For the text-containing cell, return its midpoint in [X, Y] coordinate format. 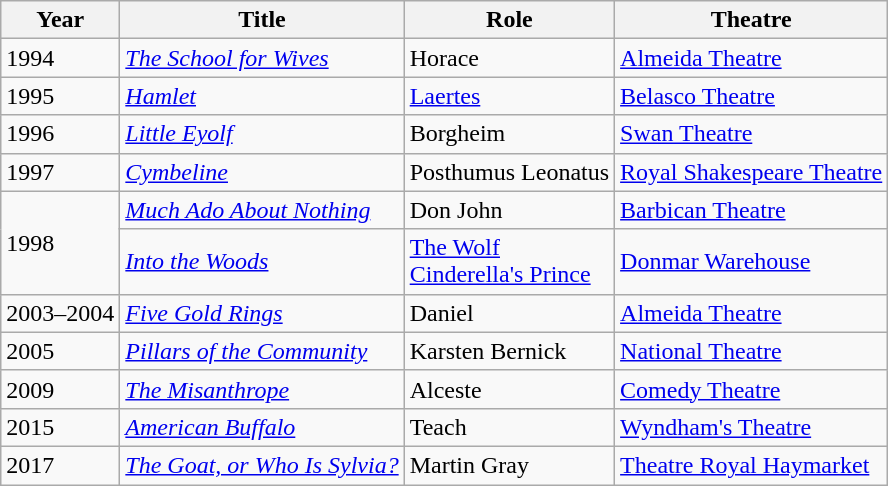
Theatre [752, 20]
Wyndham's Theatre [752, 427]
Daniel [509, 313]
Role [509, 20]
2005 [60, 351]
Title [262, 20]
2015 [60, 427]
The Misanthrope [262, 389]
Five Gold Rings [262, 313]
Much Ado About Nothing [262, 210]
Martin Gray [509, 465]
Alceste [509, 389]
Barbican Theatre [752, 210]
The School for Wives [262, 58]
Posthumus Leonatus [509, 172]
Horace [509, 58]
1995 [60, 96]
National Theatre [752, 351]
American Buffalo [262, 427]
Swan Theatre [752, 134]
1998 [60, 242]
The WolfCinderella's Prince [509, 262]
1994 [60, 58]
Comedy Theatre [752, 389]
Borgheim [509, 134]
Hamlet [262, 96]
Karsten Bernick [509, 351]
1996 [60, 134]
2017 [60, 465]
Laertes [509, 96]
Teach [509, 427]
The Goat, or Who Is Sylvia? [262, 465]
Royal Shakespeare Theatre [752, 172]
1997 [60, 172]
2003–2004 [60, 313]
Theatre Royal Haymarket [752, 465]
Year [60, 20]
Belasco Theatre [752, 96]
Pillars of the Community [262, 351]
Don John [509, 210]
Cymbeline [262, 172]
2009 [60, 389]
Into the Woods [262, 262]
Little Eyolf [262, 134]
Donmar Warehouse [752, 262]
